Return the [x, y] coordinate for the center point of the cell that contains the specified text.  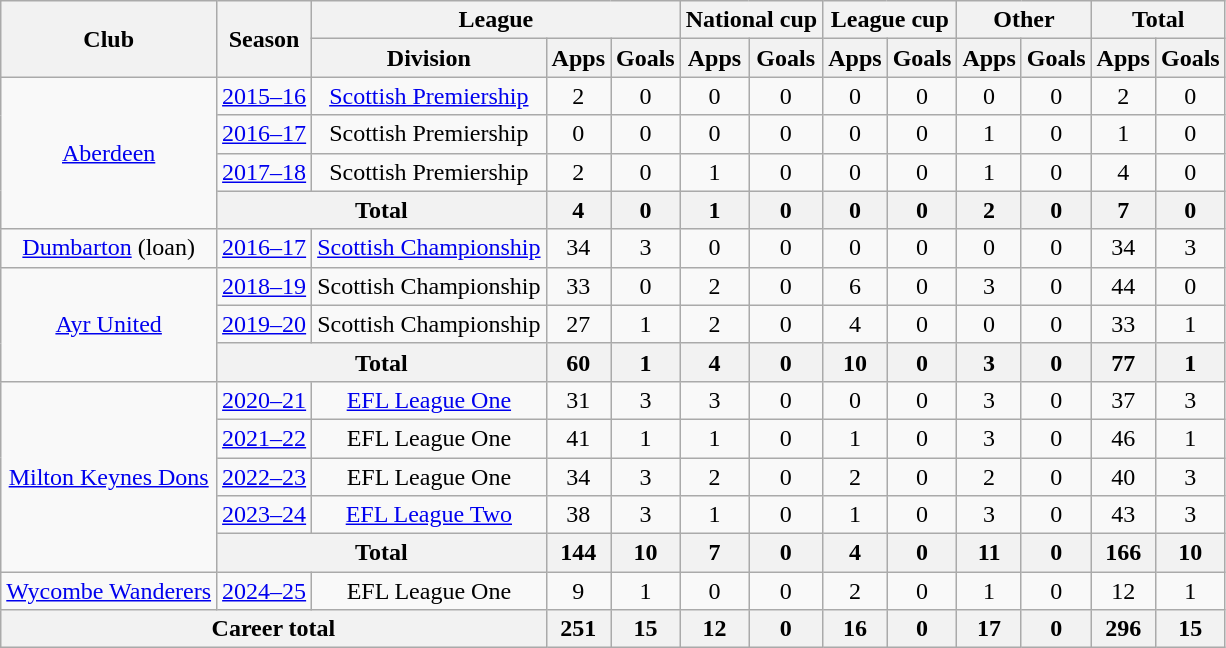
60 [578, 362]
41 [578, 438]
Aberdeen [109, 153]
Wycombe Wanderers [109, 591]
Career total [274, 629]
National cup [751, 20]
Season [264, 39]
27 [578, 324]
11 [989, 553]
Club [109, 39]
166 [1123, 553]
Milton Keynes Dons [109, 476]
2024–25 [264, 591]
2020–21 [264, 400]
Division [429, 58]
2018–19 [264, 286]
17 [989, 629]
2017–18 [264, 172]
40 [1123, 477]
251 [578, 629]
16 [855, 629]
31 [578, 400]
2023–24 [264, 515]
2019–20 [264, 324]
Dumbarton (loan) [109, 248]
46 [1123, 438]
144 [578, 553]
Other [1024, 20]
6 [855, 286]
EFL League Two [429, 515]
Ayr United [109, 324]
296 [1123, 629]
League [496, 20]
77 [1123, 362]
2022–23 [264, 477]
League cup [890, 20]
44 [1123, 286]
2015–16 [264, 96]
43 [1123, 515]
38 [578, 515]
9 [578, 591]
2021–22 [264, 438]
37 [1123, 400]
